Capture the cell that displays the provided text and extract its [X, Y] central coordinate. 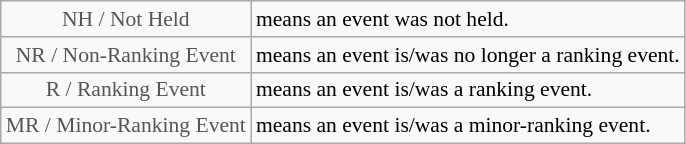
R / Ranking Event [126, 90]
NR / Non-Ranking Event [126, 55]
means an event is/was a ranking event. [468, 90]
means an event is/was no longer a ranking event. [468, 55]
means an event is/was a minor-ranking event. [468, 126]
means an event was not held. [468, 19]
NH / Not Held [126, 19]
MR / Minor-Ranking Event [126, 126]
